Locate the cell with the specified text and output its [X, Y] center coordinate. 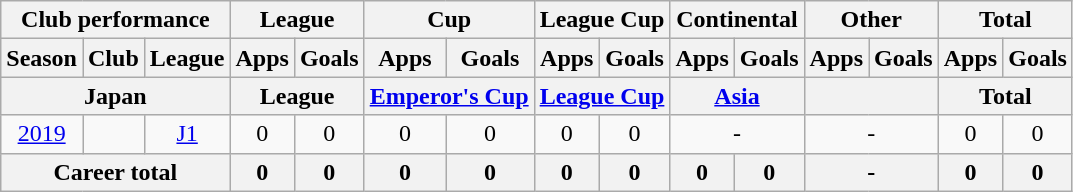
Cup [449, 20]
Other [871, 20]
Club [113, 58]
Career total [116, 172]
Season [42, 58]
Asia [737, 96]
2019 [42, 134]
Emperor's Cup [449, 96]
Continental [737, 20]
J1 [187, 134]
Japan [116, 96]
Club performance [116, 20]
